From the cell containing the given text, extract its center point as (x, y) coordinate. 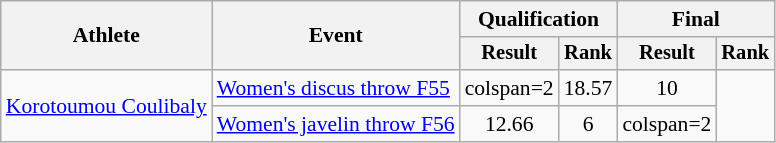
Korotoumou Coulibaly (106, 106)
Event (336, 36)
6 (588, 124)
10 (666, 88)
12.66 (510, 124)
Athlete (106, 36)
18.57 (588, 88)
Women's javelin throw F56 (336, 124)
Women's discus throw F55 (336, 88)
Final (696, 19)
Qualification (539, 19)
